From the cell containing the given text, extract its center point as [X, Y] coordinate. 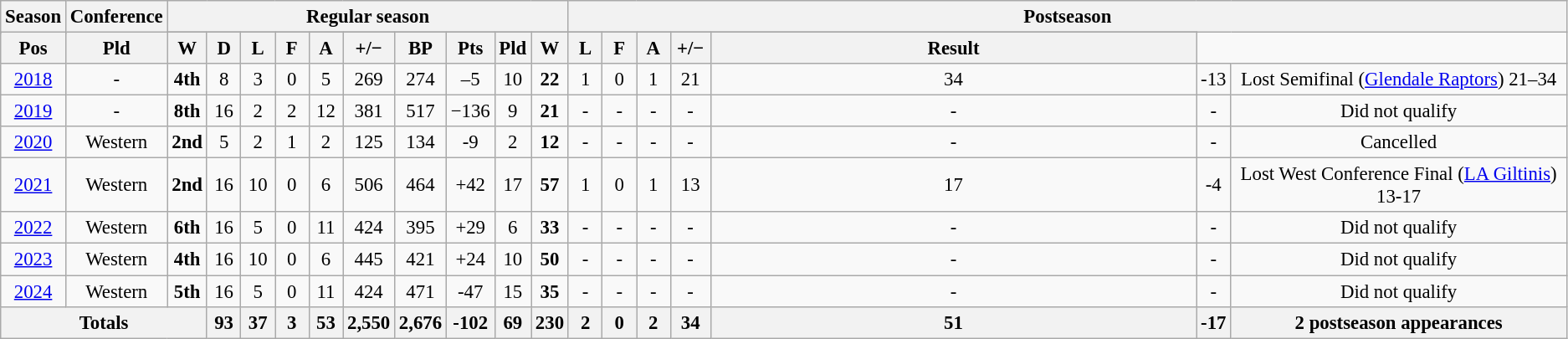
51 [954, 322]
9 [513, 111]
5th [187, 291]
230 [551, 322]
Conference [116, 17]
D [224, 49]
Pts [470, 49]
274 [421, 80]
-13 [1213, 80]
–5 [470, 80]
2,676 [421, 322]
Lost Semifinal (Glendale Raptors) 21–34 [1399, 80]
33 [551, 229]
93 [224, 322]
381 [369, 111]
13 [690, 186]
471 [421, 291]
Lost West Conference Final (LA Giltinis) 13-17 [1399, 186]
22 [551, 80]
125 [369, 142]
Season [33, 17]
-102 [470, 322]
37 [258, 322]
8th [187, 111]
Regular season [368, 17]
2022 [33, 229]
2,550 [369, 322]
69 [513, 322]
15 [513, 291]
Postseason [1068, 17]
BP [421, 49]
+29 [470, 229]
Result [954, 49]
269 [369, 80]
+24 [470, 259]
-47 [470, 291]
2 postseason appearances [1399, 322]
2024 [33, 291]
Totals [104, 322]
−136 [470, 111]
506 [369, 186]
134 [421, 142]
517 [421, 111]
8 [224, 80]
464 [421, 186]
445 [369, 259]
2021 [33, 186]
57 [551, 186]
Cancelled [1399, 142]
Pos [33, 49]
+42 [470, 186]
53 [326, 322]
421 [421, 259]
2020 [33, 142]
-4 [1213, 186]
395 [421, 229]
2023 [33, 259]
2018 [33, 80]
35 [551, 291]
50 [551, 259]
-9 [470, 142]
-17 [1213, 322]
2019 [33, 111]
6th [187, 229]
